For the text-containing cell, return its midpoint in (X, Y) coordinate format. 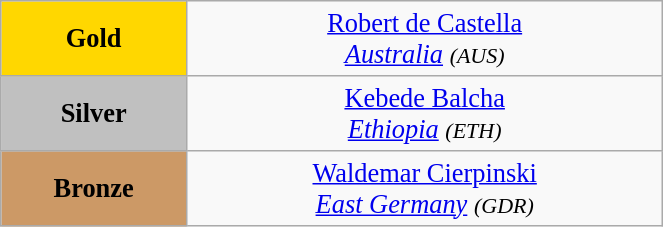
Waldemar CierpinskiEast Germany (GDR) (425, 188)
Robert de CastellaAustralia (AUS) (425, 38)
Silver (94, 112)
Kebede BalchaEthiopia (ETH) (425, 112)
Gold (94, 38)
Bronze (94, 188)
